Pinpoint the cell where the given text exists, returning its [X, Y] midpoint coordinate. 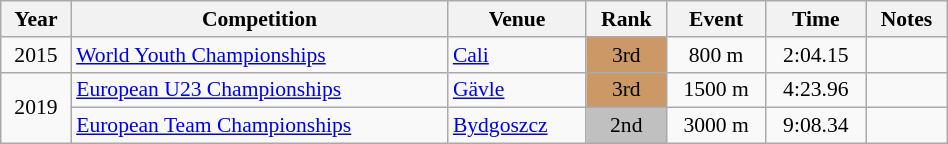
Notes [907, 19]
European U23 Championships [260, 90]
3000 m [716, 126]
Gävle [517, 90]
2:04.15 [816, 55]
4:23.96 [816, 90]
Venue [517, 19]
European Team Championships [260, 126]
2019 [36, 108]
Year [36, 19]
2015 [36, 55]
9:08.34 [816, 126]
Rank [626, 19]
Bydgoszcz [517, 126]
2nd [626, 126]
Competition [260, 19]
Event [716, 19]
World Youth Championships [260, 55]
800 m [716, 55]
Time [816, 19]
Cali [517, 55]
1500 m [716, 90]
